Identify which cell holds the provided text, then report its (x, y) central coordinate. 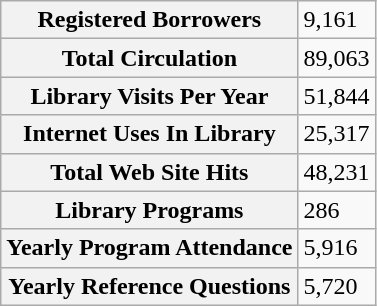
Yearly Reference Questions (150, 286)
Library Visits Per Year (150, 96)
48,231 (336, 172)
Total Web Site Hits (150, 172)
25,317 (336, 134)
Internet Uses In Library (150, 134)
Total Circulation (150, 58)
51,844 (336, 96)
89,063 (336, 58)
5,720 (336, 286)
Yearly Program Attendance (150, 248)
286 (336, 210)
5,916 (336, 248)
Registered Borrowers (150, 20)
9,161 (336, 20)
Library Programs (150, 210)
